Capture the cell that displays the provided text and extract its (X, Y) central coordinate. 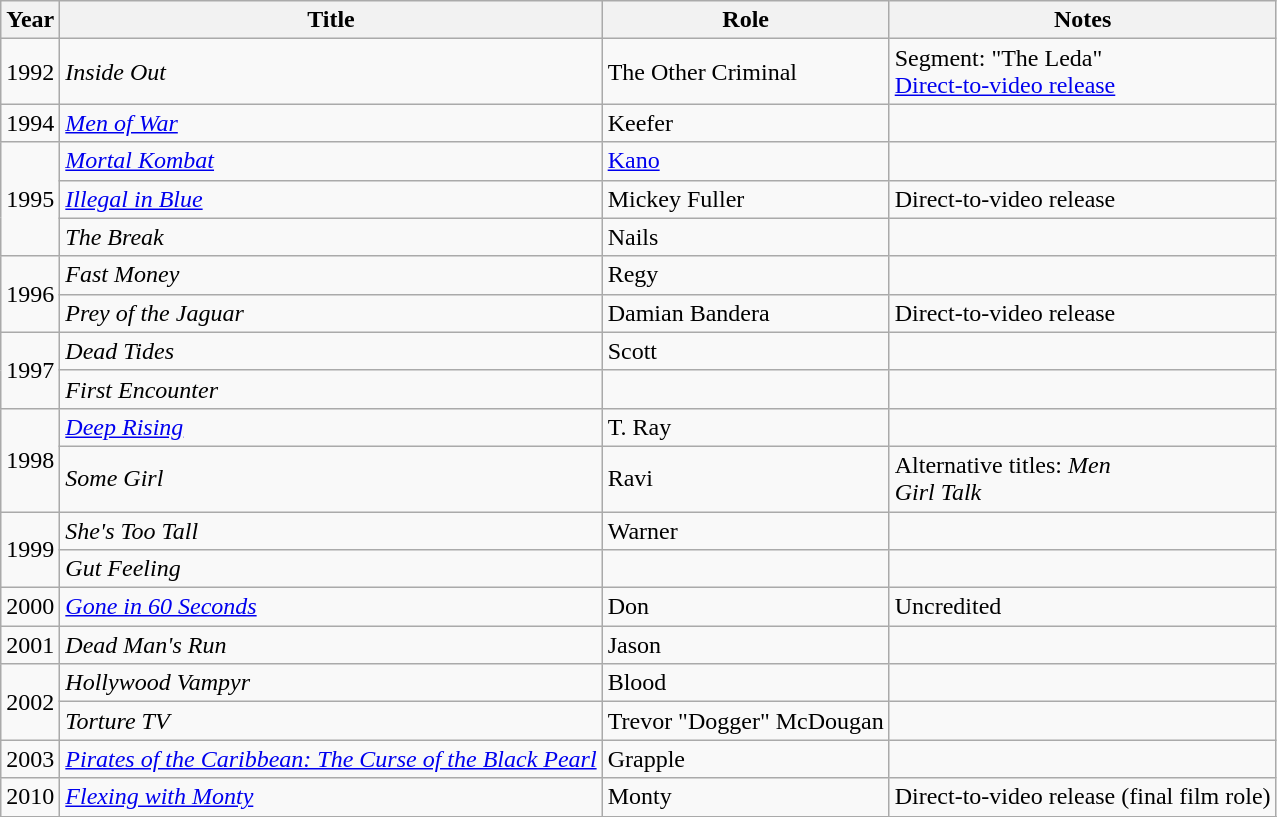
Dead Tides (331, 351)
Torture TV (331, 721)
Warner (746, 531)
Flexing with Monty (331, 797)
Monty (746, 797)
First Encounter (331, 389)
Jason (746, 645)
Direct-to-video release (final film role) (1082, 797)
Don (746, 607)
She's Too Tall (331, 531)
Pirates of the Caribbean: The Curse of the Black Pearl (331, 759)
1995 (30, 199)
Damian Bandera (746, 313)
1996 (30, 294)
1994 (30, 123)
Title (331, 20)
Mortal Kombat (331, 161)
Role (746, 20)
Prey of the Jaguar (331, 313)
Deep Rising (331, 427)
2010 (30, 797)
1997 (30, 370)
Notes (1082, 20)
Trevor "Dogger" McDougan (746, 721)
Year (30, 20)
The Break (331, 237)
Ravi (746, 478)
Hollywood Vampyr (331, 683)
Blood (746, 683)
Kano (746, 161)
T. Ray (746, 427)
Fast Money (331, 275)
Segment: "The Leda"Direct-to-video release (1082, 72)
2002 (30, 702)
Nails (746, 237)
Mickey Fuller (746, 199)
The Other Criminal (746, 72)
Scott (746, 351)
Uncredited (1082, 607)
2003 (30, 759)
Inside Out (331, 72)
1998 (30, 460)
Gone in 60 Seconds (331, 607)
1999 (30, 550)
2000 (30, 607)
Illegal in Blue (331, 199)
Alternative titles: MenGirl Talk (1082, 478)
Grapple (746, 759)
2001 (30, 645)
Men of War (331, 123)
Some Girl (331, 478)
Regy (746, 275)
Gut Feeling (331, 569)
1992 (30, 72)
Keefer (746, 123)
Dead Man's Run (331, 645)
